From the cell containing the given text, extract its center point as (x, y) coordinate. 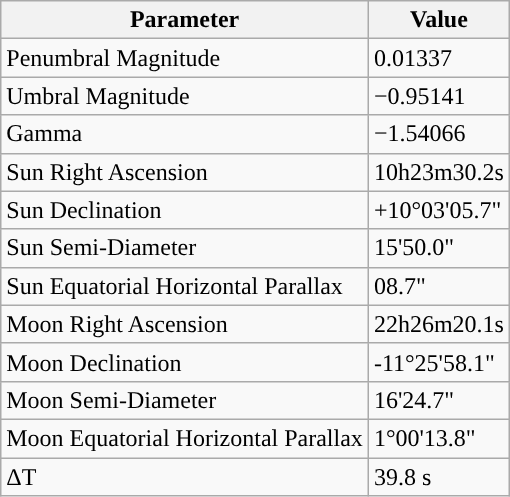
15'50.0" (438, 248)
Sun Semi-Diameter (185, 248)
1°00'13.8" (438, 438)
Moon Right Ascension (185, 324)
−1.54066 (438, 134)
Moon Semi-Diameter (185, 400)
Value (438, 20)
16'24.7" (438, 400)
Umbral Magnitude (185, 96)
Sun Declination (185, 210)
Penumbral Magnitude (185, 58)
10h23m30.2s (438, 172)
22h26m20.1s (438, 324)
Sun Right Ascension (185, 172)
ΔT (185, 477)
08.7" (438, 286)
-11°25'58.1" (438, 362)
Gamma (185, 134)
39.8 s (438, 477)
Sun Equatorial Horizontal Parallax (185, 286)
Moon Declination (185, 362)
Moon Equatorial Horizontal Parallax (185, 438)
+10°03'05.7" (438, 210)
−0.95141 (438, 96)
Parameter (185, 20)
0.01337 (438, 58)
